Output the (x, y) coordinate of the center of the cell containing the given text.  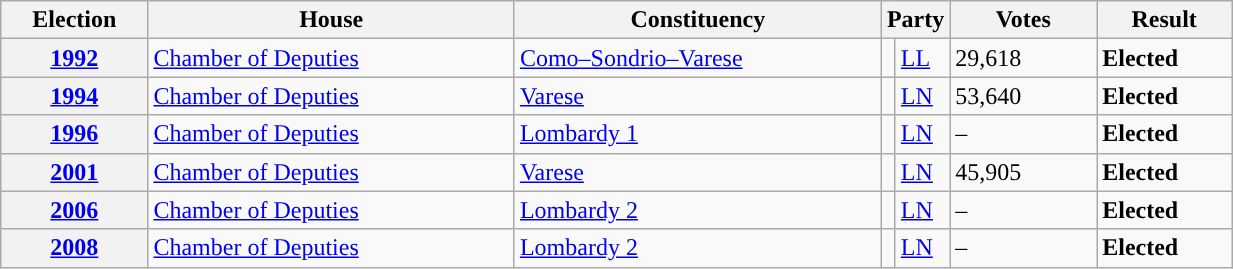
Result (1164, 20)
1996 (74, 134)
2008 (74, 248)
Votes (1024, 20)
29,618 (1024, 58)
45,905 (1024, 172)
2001 (74, 172)
1994 (74, 96)
53,640 (1024, 96)
Constituency (698, 20)
Como–Sondrio–Varese (698, 58)
1992 (74, 58)
House (331, 20)
Election (74, 20)
Lombardy 1 (698, 134)
2006 (74, 210)
LL (922, 58)
Party (915, 20)
